For the text-containing cell, return its midpoint in [X, Y] coordinate format. 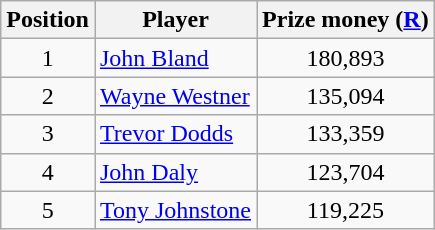
1 [48, 58]
119,225 [346, 210]
Tony Johnstone [175, 210]
John Daly [175, 172]
133,359 [346, 134]
135,094 [346, 96]
2 [48, 96]
4 [48, 172]
John Bland [175, 58]
Player [175, 20]
Trevor Dodds [175, 134]
Wayne Westner [175, 96]
180,893 [346, 58]
123,704 [346, 172]
Position [48, 20]
Prize money (R) [346, 20]
3 [48, 134]
5 [48, 210]
